Return (X, Y) of the center of cell containing provided text 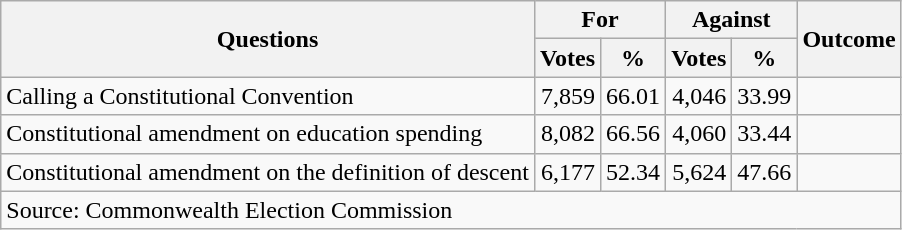
33.44 (764, 134)
Against (732, 20)
66.01 (634, 96)
For (600, 20)
4,046 (699, 96)
Constitutional amendment on the definition of descent (268, 172)
52.34 (634, 172)
Outcome (849, 39)
Constitutional amendment on education spending (268, 134)
33.99 (764, 96)
7,859 (567, 96)
Questions (268, 39)
6,177 (567, 172)
66.56 (634, 134)
5,624 (699, 172)
47.66 (764, 172)
8,082 (567, 134)
Source: Commonwealth Election Commission (451, 210)
Calling a Constitutional Convention (268, 96)
4,060 (699, 134)
